Provide the [X, Y] coordinate of the cell's center where the given text is located.  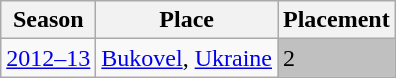
Bukovel, Ukraine [187, 58]
2 [337, 58]
Place [187, 20]
Season [48, 20]
Placement [337, 20]
2012–13 [48, 58]
